Determine the (x, y) coordinate at the center of the cell enclosing the given text.  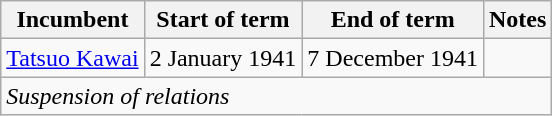
7 December 1941 (393, 58)
End of term (393, 20)
Suspension of relations (276, 96)
Incumbent (72, 20)
Notes (517, 20)
2 January 1941 (223, 58)
Tatsuo Kawai (72, 58)
Start of term (223, 20)
